Pinpoint the cell where the given text exists, returning its [x, y] midpoint coordinate. 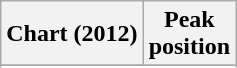
Peakposition [189, 34]
Chart (2012) [72, 34]
